Provide the (x, y) coordinate of the cell's center where the given text is located.  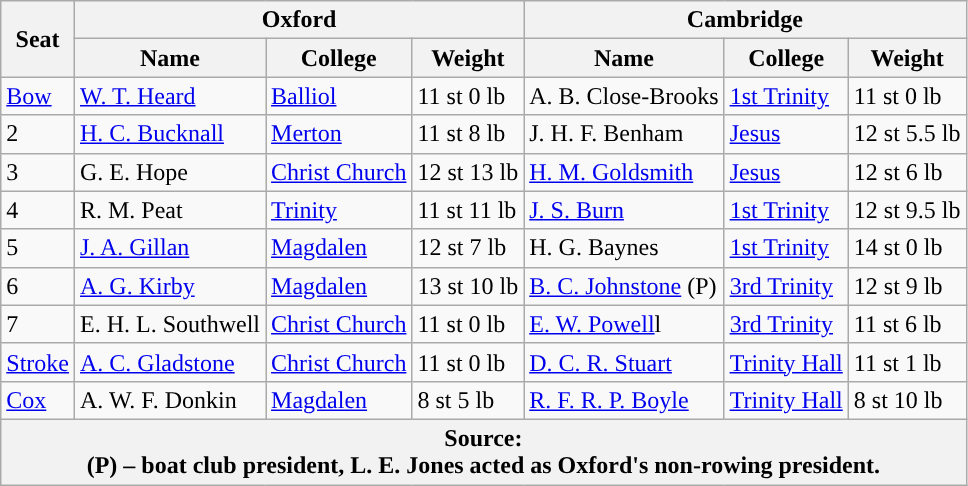
J. A. Gillan (170, 248)
11 st 6 lb (907, 324)
B. C. Johnstone (P) (624, 286)
J. H. F. Benham (624, 134)
W. T. Heard (170, 96)
Stroke (38, 362)
Source:(P) – boat club president, L. E. Jones acted as Oxford's non-rowing president. (484, 452)
12 st 13 lb (468, 172)
3 (38, 172)
13 st 10 lb (468, 286)
6 (38, 286)
E. H. L. Southwell (170, 324)
5 (38, 248)
Merton (339, 134)
R. M. Peat (170, 210)
2 (38, 134)
A. B. Close-Brooks (624, 96)
14 st 0 lb (907, 248)
12 st 7 lb (468, 248)
12 st 9.5 lb (907, 210)
H. M. Goldsmith (624, 172)
R. F. R. P. Boyle (624, 400)
E. W. Powelll (624, 324)
Seat (38, 39)
H. C. Bucknall (170, 134)
11 st 1 lb (907, 362)
8 st 10 lb (907, 400)
12 st 5.5 lb (907, 134)
Oxford (298, 20)
Balliol (339, 96)
H. G. Baynes (624, 248)
8 st 5 lb (468, 400)
11 st 8 lb (468, 134)
12 st 9 lb (907, 286)
4 (38, 210)
Cambridge (745, 20)
Trinity (339, 210)
A. G. Kirby (170, 286)
A. C. Gladstone (170, 362)
G. E. Hope (170, 172)
J. S. Burn (624, 210)
7 (38, 324)
11 st 11 lb (468, 210)
Cox (38, 400)
D. C. R. Stuart (624, 362)
A. W. F. Donkin (170, 400)
12 st 6 lb (907, 172)
Bow (38, 96)
